Detect which cell encompasses the target text, then output its (X, Y) center coordinate. 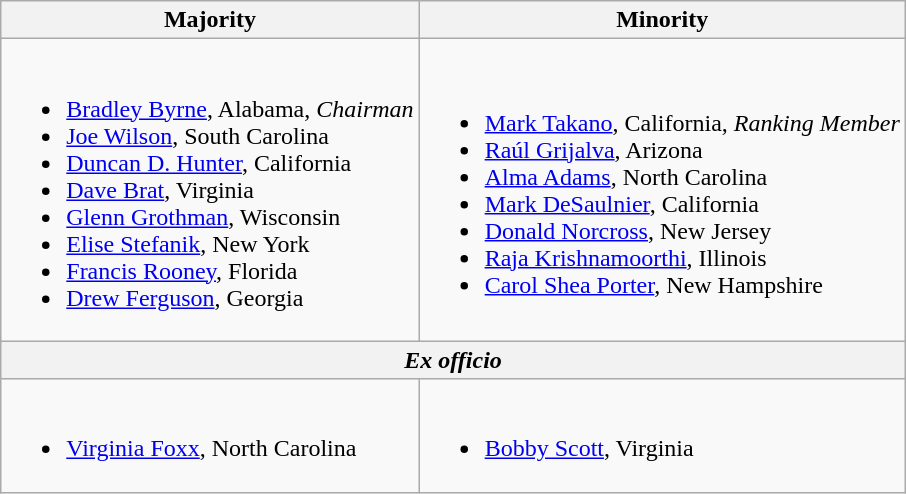
Majority (210, 20)
Ex officio (454, 360)
Virginia Foxx, North Carolina (210, 436)
Bobby Scott, Virginia (662, 436)
Minority (662, 20)
